Detect which cell encompasses the target text, then output its (X, Y) center coordinate. 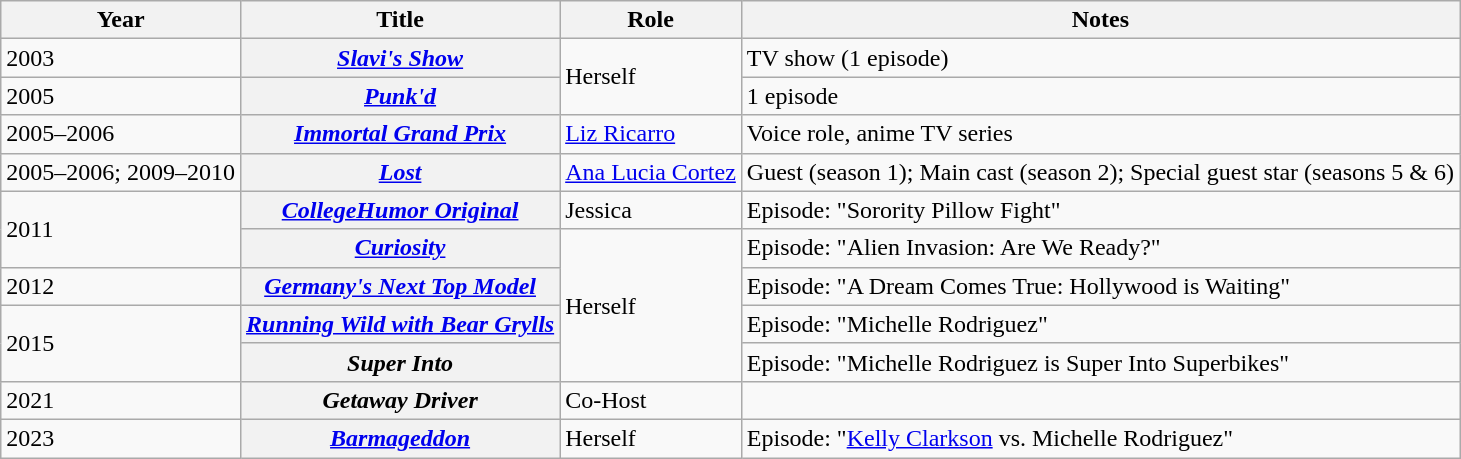
2021 (121, 400)
2005–2006; 2009–2010 (121, 172)
Super Into (400, 362)
Liz Ricarro (651, 134)
Episode: "Sorority Pillow Fight" (1100, 210)
Voice role, anime TV series (1100, 134)
Ana Lucia Cortez (651, 172)
Year (121, 20)
Co-Host (651, 400)
2012 (121, 286)
Getaway Driver (400, 400)
Immortal Grand Prix (400, 134)
2003 (121, 58)
Episode: "Michelle Rodriguez is Super Into Superbikes" (1100, 362)
Episode: "A Dream Comes True: Hollywood is Waiting" (1100, 286)
2005–2006 (121, 134)
Germany's Next Top Model (400, 286)
Lost (400, 172)
Punk'd (400, 96)
TV show (1 episode) (1100, 58)
Running Wild with Bear Grylls (400, 324)
Slavi's Show (400, 58)
Episode: "Michelle Rodriguez" (1100, 324)
1 episode (1100, 96)
CollegeHumor Original (400, 210)
Notes (1100, 20)
Jessica (651, 210)
Role (651, 20)
2005 (121, 96)
Episode: "Kelly Clarkson vs. Michelle Rodriguez" (1100, 438)
2023 (121, 438)
Guest (season 1); Main cast (season 2); Special guest star (seasons 5 & 6) (1100, 172)
Curiosity (400, 248)
Episode: "Alien Invasion: Are We Ready?" (1100, 248)
2015 (121, 343)
Barmageddon (400, 438)
Title (400, 20)
2011 (121, 229)
